For the text-containing cell, return its midpoint in [x, y] coordinate format. 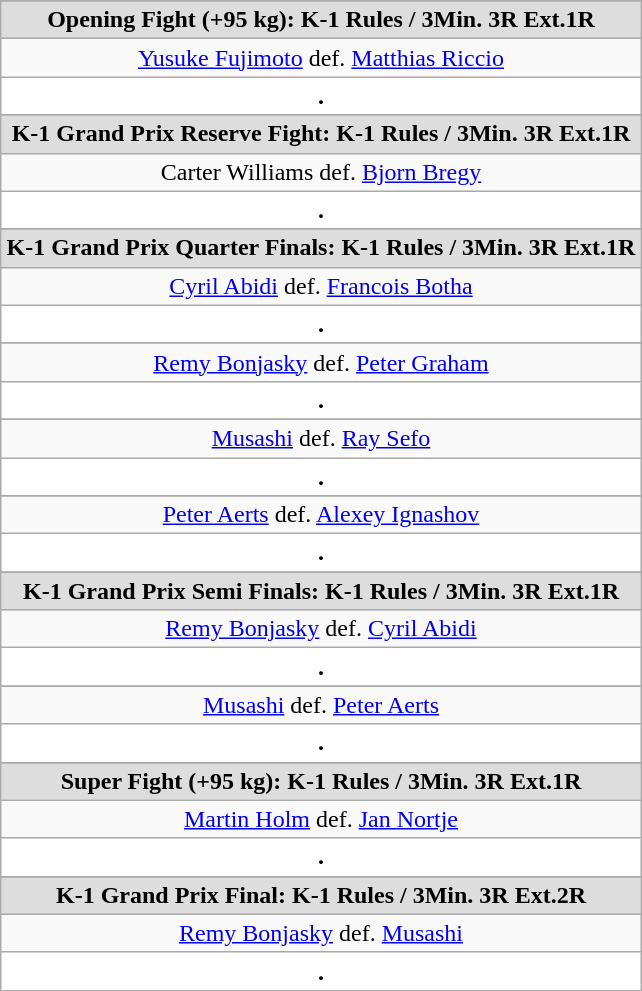
Remy Bonjasky def. Musashi [321, 933]
K-1 Grand Prix Quarter Finals: K-1 Rules / 3Min. 3R Ext.1R [321, 248]
Peter Aerts def. Alexey Ignashov [321, 515]
K-1 Grand Prix Final: K-1 Rules / 3Min. 3R Ext.2R [321, 895]
Remy Bonjasky def. Cyril Abidi [321, 629]
Carter Williams def. Bjorn Bregy [321, 172]
Cyril Abidi def. Francois Botha [321, 286]
Musashi def. Peter Aerts [321, 705]
K-1 Grand Prix Reserve Fight: K-1 Rules / 3Min. 3R Ext.1R [321, 134]
Super Fight (+95 kg): K-1 Rules / 3Min. 3R Ext.1R [321, 781]
Yusuke Fujimoto def. Matthias Riccio [321, 58]
Opening Fight (+95 kg): K-1 Rules / 3Min. 3R Ext.1R [321, 20]
Martin Holm def. Jan Nortje [321, 819]
Musashi def. Ray Sefo [321, 438]
Remy Bonjasky def. Peter Graham [321, 362]
K-1 Grand Prix Semi Finals: K-1 Rules / 3Min. 3R Ext.1R [321, 591]
